Output the (x, y) coordinate of the center of the cell containing the given text.  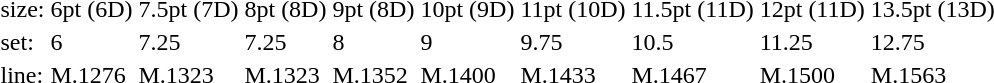
9 (468, 42)
11.25 (812, 42)
9.75 (573, 42)
10.5 (692, 42)
6 (92, 42)
8 (374, 42)
